Determine the (x, y) coordinate at the center of the cell enclosing the given text.  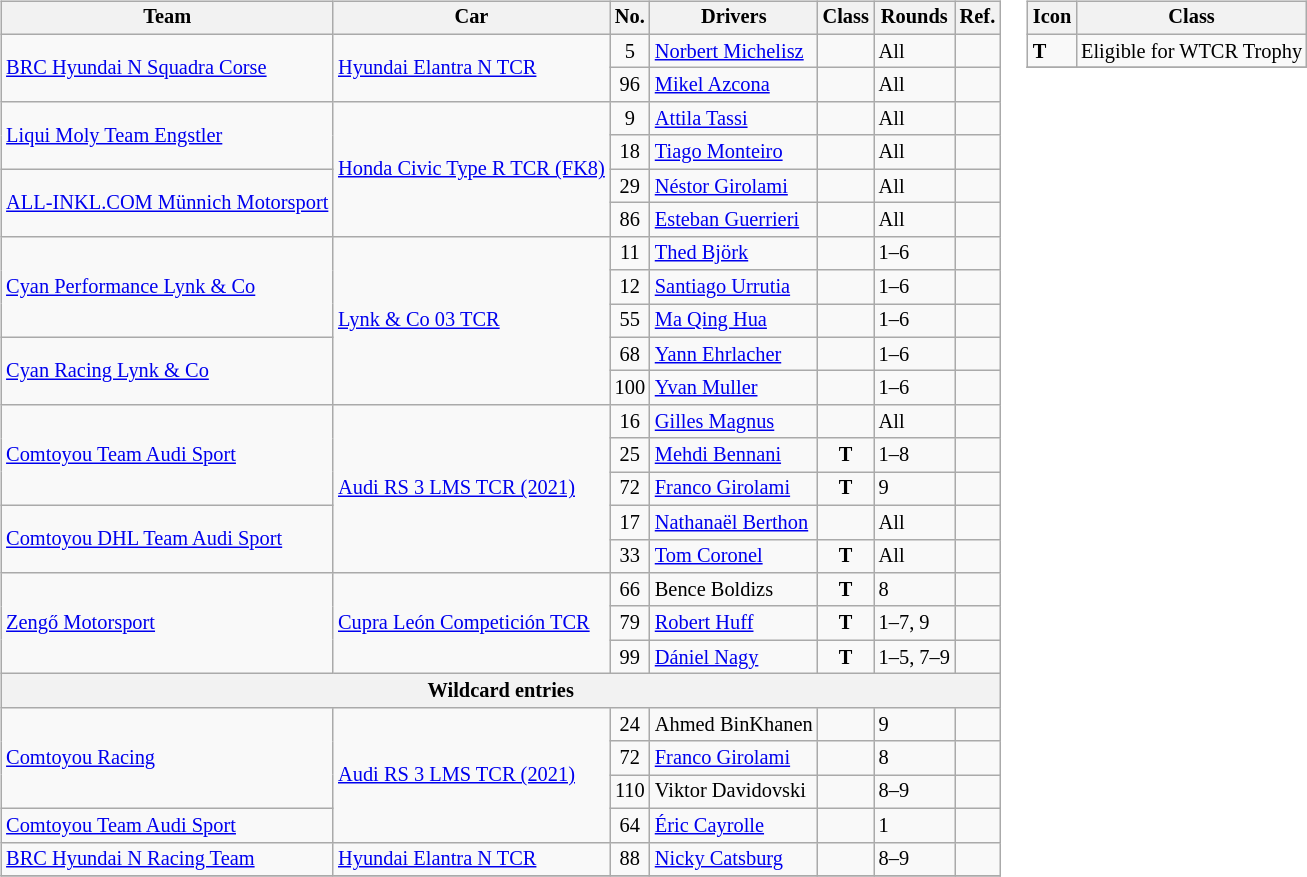
Eligible for WTCR Trophy (1192, 51)
24 (630, 724)
17 (630, 522)
88 (630, 859)
1 (914, 825)
99 (630, 657)
Attila Tassi (734, 119)
Nathanaël Berthon (734, 522)
86 (630, 220)
Comtoyou Racing (167, 758)
Comtoyou DHL Team Audi Sport (167, 538)
Drivers (734, 18)
5 (630, 51)
25 (630, 455)
1–8 (914, 455)
No. (630, 18)
Icon (1052, 18)
Team (167, 18)
Cyan Racing Lynk & Co (167, 370)
Ma Qing Hua (734, 321)
Cyan Performance Lynk & Co (167, 286)
Santiago Urrutia (734, 287)
Wildcard entries (500, 691)
100 (630, 388)
Bence Boldizs (734, 590)
Tom Coronel (734, 556)
12 (630, 287)
68 (630, 354)
1–7, 9 (914, 623)
BRC Hyundai N Racing Team (167, 859)
16 (630, 422)
Esteban Guerrieri (734, 220)
Thed Björk (734, 253)
64 (630, 825)
11 (630, 253)
18 (630, 152)
96 (630, 85)
Tiago Monteiro (734, 152)
Gilles Magnus (734, 422)
110 (630, 792)
Mehdi Bennani (734, 455)
79 (630, 623)
33 (630, 556)
BRC Hyundai N Squadra Corse (167, 68)
Viktor Davidovski (734, 792)
Robert Huff (734, 623)
Dániel Nagy (734, 657)
Ref. (978, 18)
Ahmed BinKhanen (734, 724)
Nicky Catsburg (734, 859)
Néstor Girolami (734, 186)
Cupra León Competición TCR (472, 624)
55 (630, 321)
ALL-INKL.COM Münnich Motorsport (167, 202)
29 (630, 186)
66 (630, 590)
Éric Cayrolle (734, 825)
Zengő Motorsport (167, 624)
Honda Civic Type R TCR (FK8) (472, 170)
1–5, 7–9 (914, 657)
Car (472, 18)
Liqui Moly Team Engstler (167, 136)
Lynk & Co 03 TCR (472, 320)
Yvan Muller (734, 388)
Mikel Azcona (734, 85)
Norbert Michelisz (734, 51)
Yann Ehrlacher (734, 354)
Rounds (914, 18)
